Locate the cell with the specified text and output its (x, y) center coordinate. 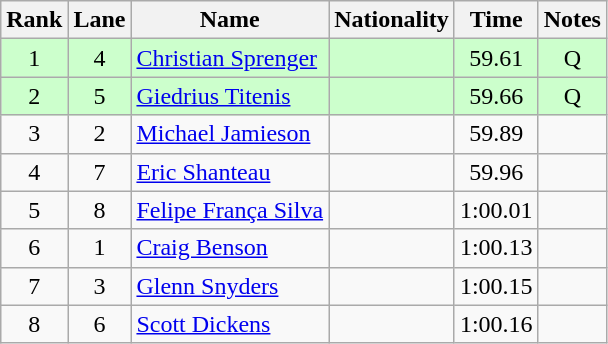
59.66 (496, 96)
59.96 (496, 172)
Giedrius Titenis (230, 96)
Lane (100, 20)
Felipe França Silva (230, 210)
Name (230, 20)
1:00.16 (496, 324)
Craig Benson (230, 248)
1:00.15 (496, 286)
Christian Sprenger (230, 58)
1:00.13 (496, 248)
Nationality (392, 20)
59.61 (496, 58)
Eric Shanteau (230, 172)
Time (496, 20)
Rank (34, 20)
59.89 (496, 134)
Glenn Snyders (230, 286)
Michael Jamieson (230, 134)
1:00.01 (496, 210)
Notes (572, 20)
Scott Dickens (230, 324)
